Locate the cell with the specified text and output its [X, Y] center coordinate. 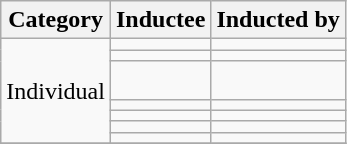
Individual [56, 91]
Inducted by [278, 20]
Category [56, 20]
Inductee [160, 20]
